For the text-containing cell, return its midpoint in (x, y) coordinate format. 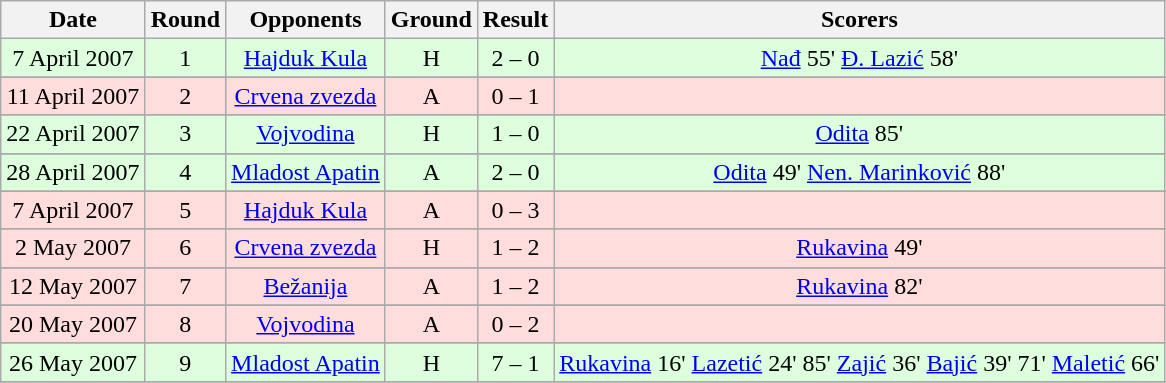
28 April 2007 (73, 172)
1 – 0 (515, 134)
3 (185, 134)
0 – 3 (515, 210)
11 April 2007 (73, 96)
9 (185, 362)
0 – 1 (515, 96)
Round (185, 20)
5 (185, 210)
Scorers (860, 20)
7 – 1 (515, 362)
Ground (431, 20)
Nađ 55' Đ. Lazić 58' (860, 58)
4 (185, 172)
Bežanija (306, 286)
26 May 2007 (73, 362)
Odita 85' (860, 134)
Rukavina 49' (860, 248)
0 – 2 (515, 324)
1 (185, 58)
Odita 49' Nen. Marinković 88' (860, 172)
2 (185, 96)
12 May 2007 (73, 286)
Rukavina 82' (860, 286)
Result (515, 20)
Rukavina 16' Lazetić 24' 85' Zajić 36' Bajić 39' 71' Maletić 66' (860, 362)
7 (185, 286)
20 May 2007 (73, 324)
2 May 2007 (73, 248)
6 (185, 248)
Opponents (306, 20)
22 April 2007 (73, 134)
8 (185, 324)
Date (73, 20)
